Extract the [x, y] coordinate from the center of the cell holding the provided text.  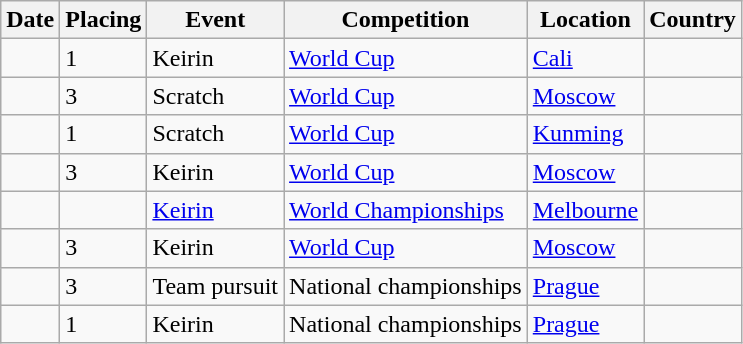
Date [30, 20]
Cali [585, 58]
Location [585, 20]
Competition [406, 20]
Country [693, 20]
Placing [104, 20]
Melbourne [585, 210]
Event [216, 20]
Kunming [585, 134]
Team pursuit [216, 286]
World Championships [406, 210]
